Return (x, y) of the center of cell containing provided text 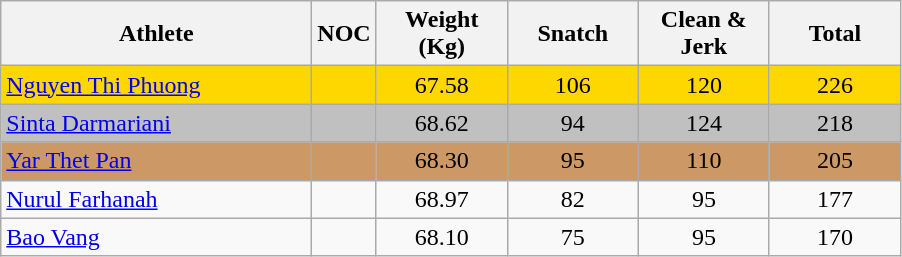
110 (704, 161)
Total (834, 34)
Yar Thet Pan (156, 161)
Nguyen Thi Phuong (156, 85)
120 (704, 85)
205 (834, 161)
Nurul Farhanah (156, 199)
106 (572, 85)
67.58 (442, 85)
124 (704, 123)
Clean & Jerk (704, 34)
94 (572, 123)
Bao Vang (156, 237)
218 (834, 123)
170 (834, 237)
68.97 (442, 199)
Athlete (156, 34)
177 (834, 199)
68.30 (442, 161)
Sinta Darmariani (156, 123)
NOC (344, 34)
68.62 (442, 123)
75 (572, 237)
Weight (Kg) (442, 34)
226 (834, 85)
82 (572, 199)
Snatch (572, 34)
68.10 (442, 237)
